Find where the given text appears and provide that cell's center as (x, y) coordinate. 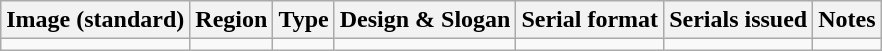
Region (232, 20)
Image (standard) (96, 20)
Serial format (590, 20)
Serials issued (738, 20)
Type (304, 20)
Design & Slogan (425, 20)
Notes (847, 20)
